Capture the cell that displays the provided text and extract its [X, Y] central coordinate. 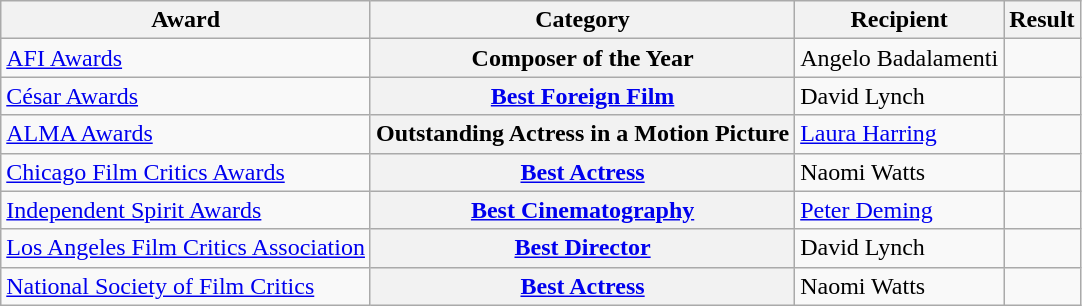
Result [1042, 20]
Best Foreign Film [582, 96]
Best Director [582, 248]
Peter Deming [900, 210]
AFI Awards [186, 58]
Outstanding Actress in a Motion Picture [582, 134]
César Awards [186, 96]
Angelo Badalamenti [900, 58]
Category [582, 20]
Independent Spirit Awards [186, 210]
Los Angeles Film Critics Association [186, 248]
Recipient [900, 20]
Best Cinematography [582, 210]
Chicago Film Critics Awards [186, 172]
National Society of Film Critics [186, 286]
ALMA Awards [186, 134]
Composer of the Year [582, 58]
Laura Harring [900, 134]
Award [186, 20]
